Scan for the cell matching the given text and deliver its [x, y] coordinate at center. 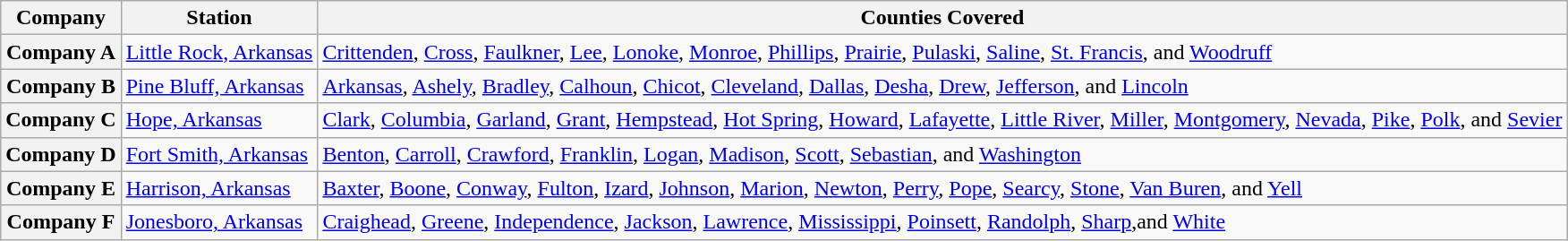
Company [61, 18]
Harrison, Arkansas [219, 188]
Station [219, 18]
Company E [61, 188]
Counties Covered [942, 18]
Craighead, Greene, Independence, Jackson, Lawrence, Mississippi, Poinsett, Randolph, Sharp,and White [942, 222]
Company D [61, 154]
Hope, Arkansas [219, 120]
Pine Bluff, Arkansas [219, 86]
Company F [61, 222]
Benton, Carroll, Crawford, Franklin, Logan, Madison, Scott, Sebastian, and Washington [942, 154]
Crittenden, Cross, Faulkner, Lee, Lonoke, Monroe, Phillips, Prairie, Pulaski, Saline, St. Francis, and Woodruff [942, 52]
Company A [61, 52]
Baxter, Boone, Conway, Fulton, Izard, Johnson, Marion, Newton, Perry, Pope, Searcy, Stone, Van Buren, and Yell [942, 188]
Fort Smith, Arkansas [219, 154]
Clark, Columbia, Garland, Grant, Hempstead, Hot Spring, Howard, Lafayette, Little River, Miller, Montgomery, Nevada, Pike, Polk, and Sevier [942, 120]
Little Rock, Arkansas [219, 52]
Jonesboro, Arkansas [219, 222]
Company B [61, 86]
Company C [61, 120]
Arkansas, Ashely, Bradley, Calhoun, Chicot, Cleveland, Dallas, Desha, Drew, Jefferson, and Lincoln [942, 86]
